Extract the (x, y) coordinate from the center of the cell holding the provided text.  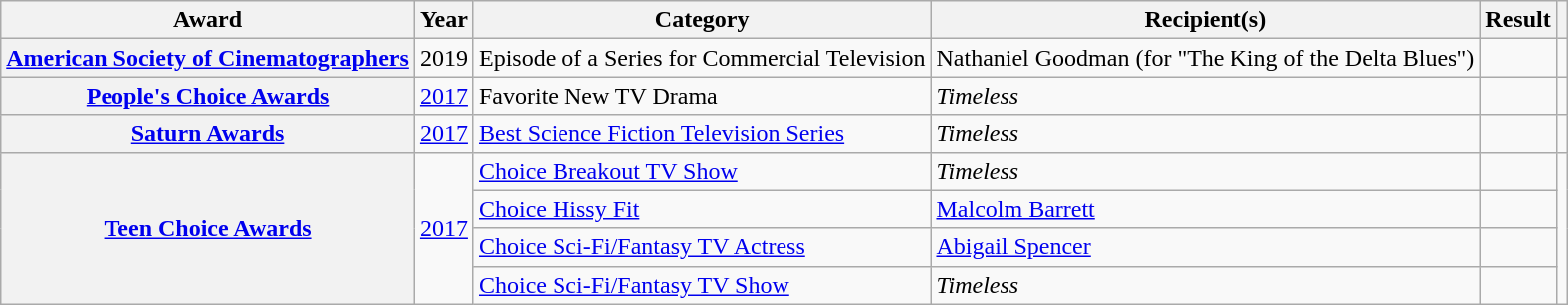
2019 (444, 58)
People's Choice Awards (208, 96)
Choice Sci-Fi/Fantasy TV Show (701, 285)
Choice Sci-Fi/Fantasy TV Actress (701, 247)
Teen Choice Awards (208, 228)
Category (701, 20)
American Society of Cinematographers (208, 58)
Malcolm Barrett (1206, 209)
Episode of a Series for Commercial Television (701, 58)
Best Science Fiction Television Series (701, 134)
Nathaniel Goodman (for "The King of the Delta Blues") (1206, 58)
Choice Breakout TV Show (701, 171)
Abigail Spencer (1206, 247)
Year (444, 20)
Favorite New TV Drama (701, 96)
Recipient(s) (1206, 20)
Award (208, 20)
Saturn Awards (208, 134)
Result (1518, 20)
Choice Hissy Fit (701, 209)
